Output the [X, Y] coordinate of the center of the cell containing the given text.  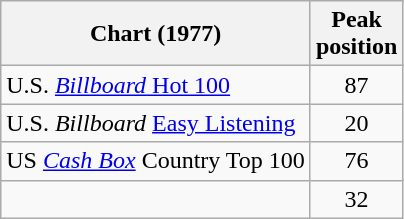
87 [356, 85]
Peakposition [356, 34]
U.S. Billboard Easy Listening [156, 123]
U.S. Billboard Hot 100 [156, 85]
Chart (1977) [156, 34]
76 [356, 161]
32 [356, 199]
20 [356, 123]
US Cash Box Country Top 100 [156, 161]
